From the cell containing the given text, extract its center point as (X, Y) coordinate. 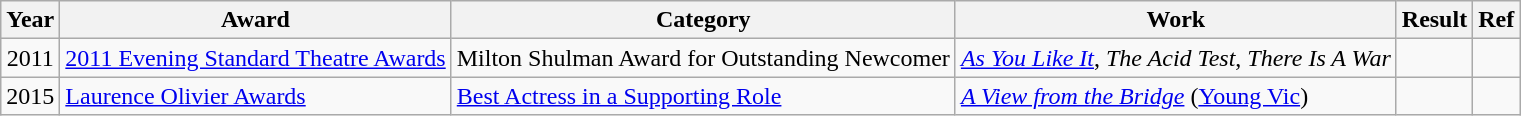
Award (256, 20)
As You Like It, The Acid Test, There Is A War (1176, 58)
A View from the Bridge (Young Vic) (1176, 96)
Best Actress in a Supporting Role (703, 96)
2011 (30, 58)
Work (1176, 20)
2015 (30, 96)
Result (1434, 20)
Milton Shulman Award for Outstanding Newcomer (703, 58)
Category (703, 20)
Laurence Olivier Awards (256, 96)
2011 Evening Standard Theatre Awards (256, 58)
Ref (1496, 20)
Year (30, 20)
